Pinpoint the cell where the given text exists, returning its (x, y) midpoint coordinate. 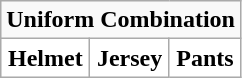
Jersey (130, 58)
Pants (204, 58)
Helmet (46, 58)
Uniform Combination (121, 20)
